Provide the (X, Y) coordinate of the cell's center where the given text is located.  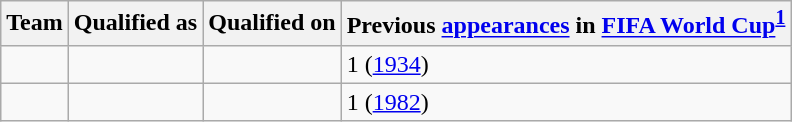
Qualified as (135, 24)
1 (1934) (566, 64)
1 (1982) (566, 102)
Qualified on (272, 24)
Previous appearances in FIFA World Cup1 (566, 24)
Team (35, 24)
